Capture the cell that displays the provided text and extract its (x, y) central coordinate. 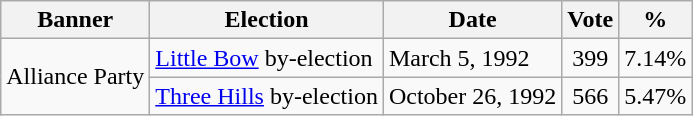
5.47% (656, 96)
Election (267, 20)
% (656, 20)
Three Hills by-election (267, 96)
Banner (76, 20)
October 26, 1992 (472, 96)
399 (590, 58)
566 (590, 96)
Vote (590, 20)
Date (472, 20)
Alliance Party (76, 77)
March 5, 1992 (472, 58)
Little Bow by-election (267, 58)
7.14% (656, 58)
